Pinpoint the cell where the given text exists, returning its [x, y] midpoint coordinate. 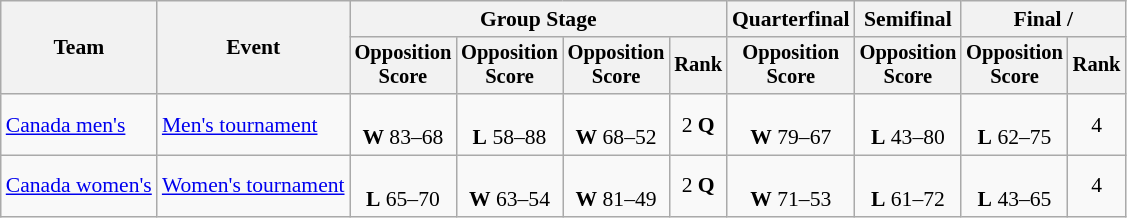
L 61–72 [908, 186]
Women's tournament [254, 186]
W 68–52 [616, 124]
Group Stage [538, 19]
Canada men's [79, 124]
L 43–80 [908, 124]
Team [79, 48]
Final / [1043, 19]
W 81–49 [616, 186]
L 65–70 [404, 186]
Event [254, 48]
Canada women's [79, 186]
W 83–68 [404, 124]
Quarterfinal [791, 19]
L 62–75 [1014, 124]
W 71–53 [791, 186]
L 58–88 [510, 124]
Semifinal [908, 19]
Men's tournament [254, 124]
W 79–67 [791, 124]
L 43–65 [1014, 186]
W 63–54 [510, 186]
